Detect which cell encompasses the target text, then output its [X, Y] center coordinate. 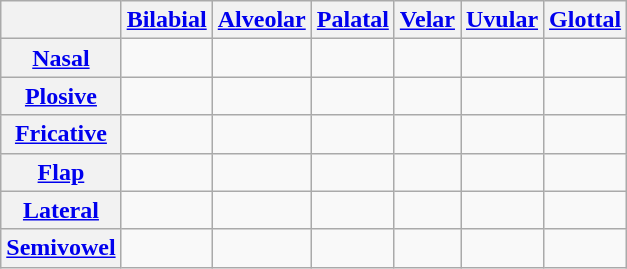
Lateral [61, 210]
Semivowel [61, 248]
Flap [61, 172]
Velar [427, 20]
Nasal [61, 58]
Bilabial [166, 20]
Glottal [586, 20]
Fricative [61, 134]
Alveolar [262, 20]
Uvular [502, 20]
Plosive [61, 96]
Palatal [352, 20]
